Locate the cell with the specified text and output its [X, Y] center coordinate. 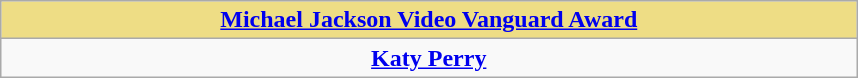
Katy Perry [429, 58]
Michael Jackson Video Vanguard Award [429, 20]
